Locate the cell with the specified text and output its [X, Y] center coordinate. 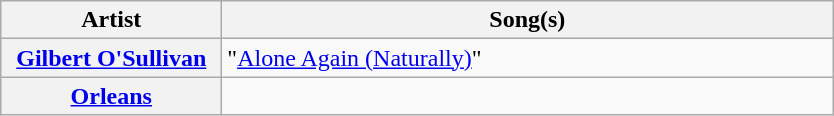
"Alone Again (Naturally)" [528, 58]
Artist [112, 20]
Gilbert O'Sullivan [112, 58]
Song(s) [528, 20]
Orleans [112, 96]
